Pinpoint the cell where the given text exists, returning its (x, y) midpoint coordinate. 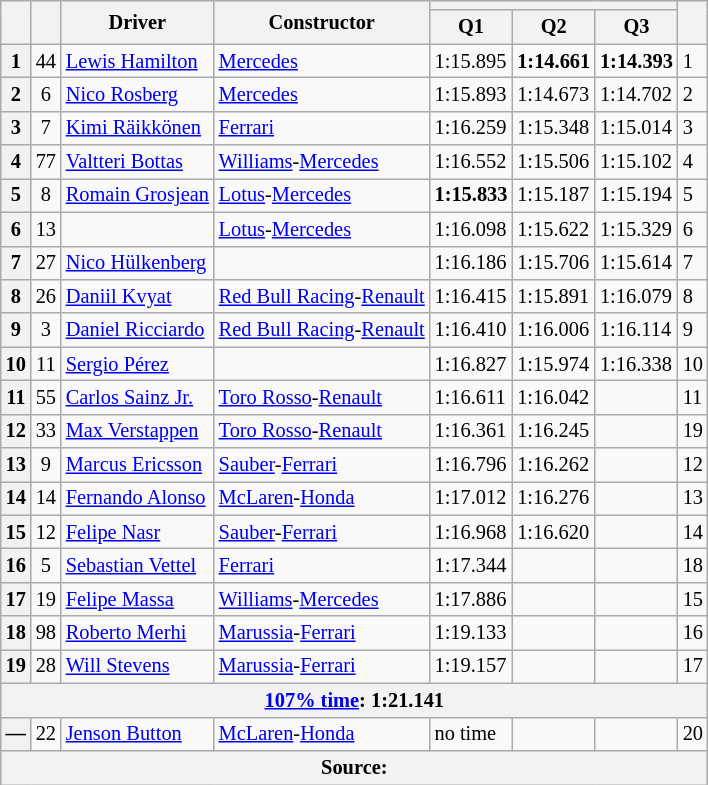
55 (46, 397)
1:15.706 (554, 263)
107% time: 1:21.141 (354, 700)
1:16.552 (472, 162)
1:15.506 (554, 162)
Valtteri Bottas (138, 162)
Lewis Hamilton (138, 61)
33 (46, 431)
1:15.622 (554, 229)
Nico Rosberg (138, 94)
1:16.262 (554, 465)
1:15.893 (472, 94)
Carlos Sainz Jr. (138, 397)
1:16.042 (554, 397)
22 (46, 734)
28 (46, 666)
1:19.157 (472, 666)
98 (46, 633)
1:15.187 (554, 195)
1:15.974 (554, 364)
1:16.338 (636, 364)
— (16, 734)
1:14.661 (554, 61)
1:14.393 (636, 61)
77 (46, 162)
1:17.012 (472, 498)
1:16.276 (554, 498)
Marcus Ericsson (138, 465)
1:16.098 (472, 229)
Driver (138, 22)
1:16.620 (554, 532)
1:16.611 (472, 397)
Constructor (322, 22)
1:16.114 (636, 330)
Sergio Pérez (138, 364)
Daniil Kvyat (138, 296)
1:16.796 (472, 465)
1:14.702 (636, 94)
Fernando Alonso (138, 498)
Q3 (636, 27)
1:16.410 (472, 330)
1:17.344 (472, 565)
no time (472, 734)
1:14.673 (554, 94)
1:16.079 (636, 296)
1:15.891 (554, 296)
1:15.014 (636, 128)
1:16.186 (472, 263)
20 (693, 734)
Romain Grosjean (138, 195)
1:16.968 (472, 532)
1:15.102 (636, 162)
1:16.259 (472, 128)
Max Verstappen (138, 431)
1:15.833 (472, 195)
Q1 (472, 27)
1:16.827 (472, 364)
Q2 (554, 27)
1:16.415 (472, 296)
1:15.614 (636, 263)
1:15.194 (636, 195)
Felipe Nasr (138, 532)
1:16.006 (554, 330)
1:16.245 (554, 431)
Roberto Merhi (138, 633)
Sebastian Vettel (138, 565)
1:15.348 (554, 128)
1:17.886 (472, 599)
Jenson Button (138, 734)
Source: (354, 767)
Kimi Räikkönen (138, 128)
Daniel Ricciardo (138, 330)
44 (46, 61)
1:19.133 (472, 633)
Felipe Massa (138, 599)
1:15.329 (636, 229)
26 (46, 296)
Nico Hülkenberg (138, 263)
Will Stevens (138, 666)
1:15.895 (472, 61)
1:16.361 (472, 431)
27 (46, 263)
